Scan for the cell matching the given text and deliver its (X, Y) coordinate at center. 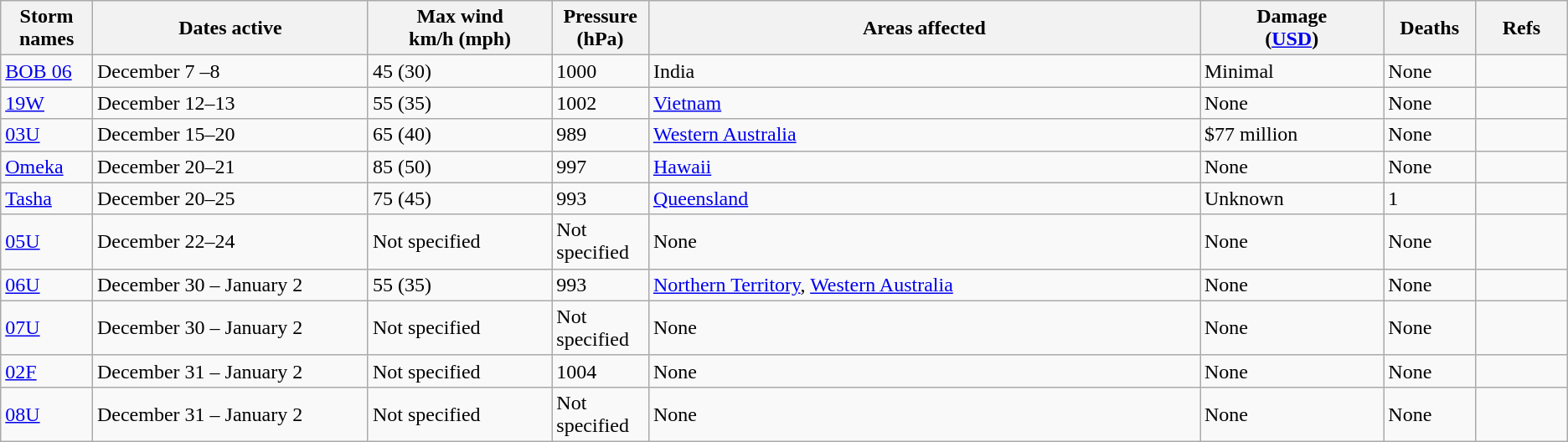
1000 (601, 71)
06U (47, 285)
December 22–24 (230, 241)
Refs (1521, 28)
India (924, 71)
Damage(USD) (1292, 28)
BOB 06 (47, 71)
19W (47, 103)
75 (45) (459, 198)
65 (40) (459, 135)
1004 (601, 371)
December 12–13 (230, 103)
December 15–20 (230, 135)
Western Australia (924, 135)
December 7 –8 (230, 71)
Tasha (47, 198)
997 (601, 167)
Pressure(hPa) (601, 28)
Omeka (47, 167)
1 (1430, 198)
Vietnam (924, 103)
08U (47, 414)
December 20–25 (230, 198)
Areas affected (924, 28)
Dates active (230, 28)
05U (47, 241)
85 (50) (459, 167)
Hawaii (924, 167)
Minimal (1292, 71)
07U (47, 328)
$77 million (1292, 135)
December 20–21 (230, 167)
Unknown (1292, 198)
Max windkm/h (mph) (459, 28)
1002 (601, 103)
03U (47, 135)
Queensland (924, 198)
02F (47, 371)
Storm names (47, 28)
989 (601, 135)
45 (30) (459, 71)
Northern Territory, Western Australia (924, 285)
Deaths (1430, 28)
